Extract the [X, Y] coordinate from the center of the cell holding the provided text.  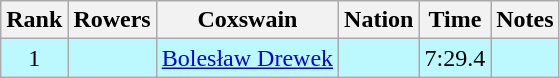
Nation [379, 20]
Rowers [112, 20]
1 [34, 58]
Rank [34, 20]
Coxswain [247, 20]
7:29.4 [455, 58]
Notes [525, 20]
Bolesław Drewek [247, 58]
Time [455, 20]
